Return the (x, y) coordinate for the center point of the cell that contains the specified text.  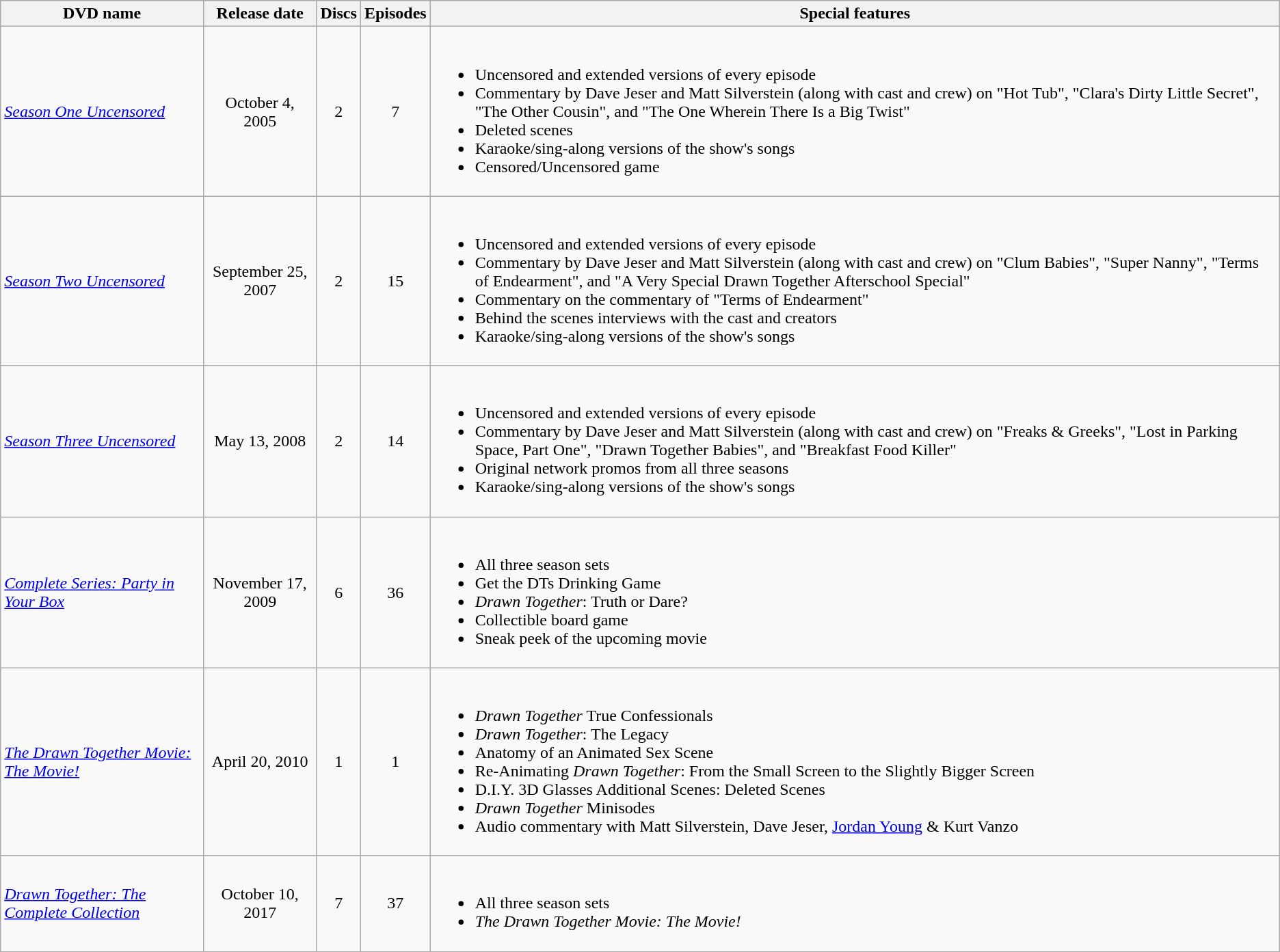
November 17, 2009 (260, 592)
Season Three Uncensored (103, 441)
Season One Uncensored (103, 111)
Drawn Together: The Complete Collection (103, 903)
October 4, 2005 (260, 111)
37 (395, 903)
Release date (260, 14)
All three season setsThe Drawn Together Movie: The Movie! (855, 903)
36 (395, 592)
14 (395, 441)
Discs (338, 14)
All three season setsGet the DTs Drinking GameDrawn Together: Truth or Dare?Collectible board gameSneak peek of the upcoming movie (855, 592)
Complete Series: Party in Your Box (103, 592)
May 13, 2008 (260, 441)
September 25, 2007 (260, 281)
Episodes (395, 14)
6 (338, 592)
Season Two Uncensored (103, 281)
Special features (855, 14)
October 10, 2017 (260, 903)
The Drawn Together Movie: The Movie! (103, 761)
15 (395, 281)
April 20, 2010 (260, 761)
DVD name (103, 14)
